Extract the [X, Y] coordinate from the center of the cell holding the provided text.  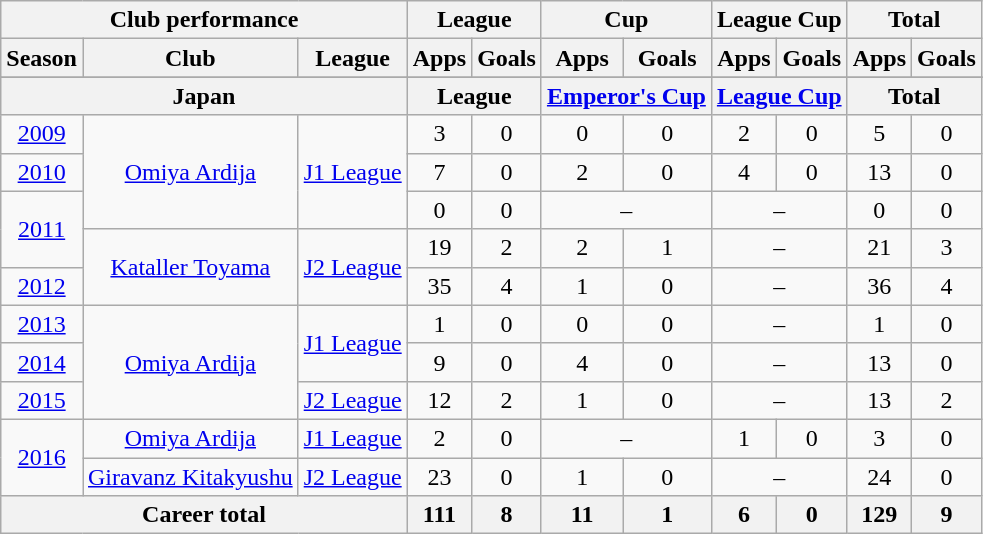
2012 [42, 286]
5 [879, 134]
Career total [204, 515]
Kataller Toyama [190, 267]
6 [744, 515]
35 [439, 286]
Cup [626, 20]
2011 [42, 229]
2010 [42, 172]
2009 [42, 134]
2015 [42, 400]
Japan [204, 96]
111 [439, 515]
7 [439, 172]
Club [190, 58]
24 [879, 477]
Giravanz Kitakyushu [190, 477]
Emperor's Cup [626, 96]
2014 [42, 362]
11 [582, 515]
12 [439, 400]
Season [42, 58]
21 [879, 248]
8 [507, 515]
36 [879, 286]
19 [439, 248]
2013 [42, 324]
23 [439, 477]
2016 [42, 457]
129 [879, 515]
Club performance [204, 20]
